From the cell containing the given text, extract its center point as (x, y) coordinate. 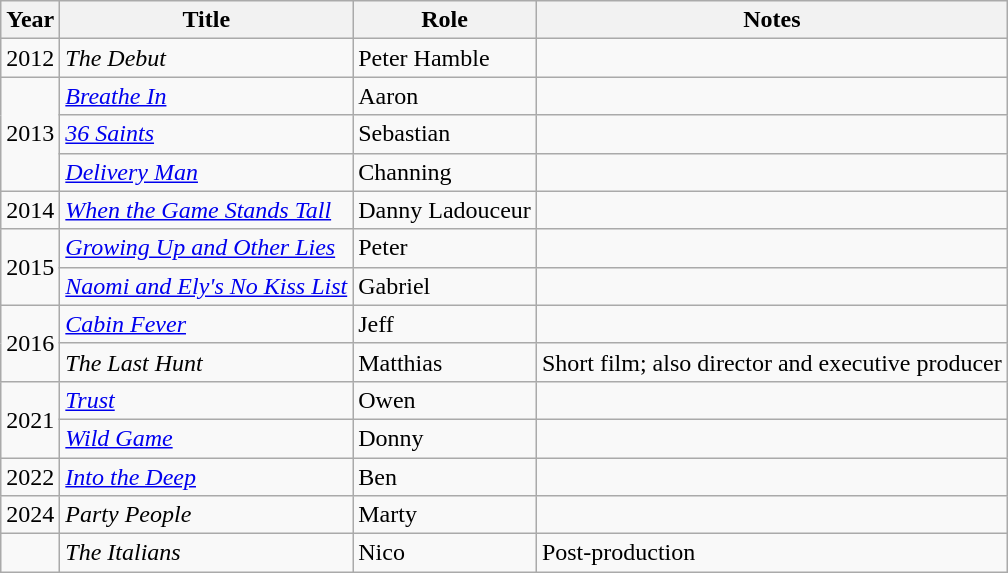
Aaron (445, 96)
Year (30, 20)
Owen (445, 400)
Wild Game (206, 438)
Into the Deep (206, 477)
2016 (30, 343)
Nico (445, 553)
Cabin Fever (206, 324)
The Last Hunt (206, 362)
Trust (206, 400)
Title (206, 20)
The Italians (206, 553)
When the Game Stands Tall (206, 210)
2022 (30, 477)
The Debut (206, 58)
36 Saints (206, 134)
Matthias (445, 362)
2024 (30, 515)
Donny (445, 438)
2015 (30, 267)
Short film; also director and executive producer (772, 362)
Channing (445, 172)
Party People (206, 515)
Growing Up and Other Lies (206, 248)
Delivery Man (206, 172)
2021 (30, 419)
Notes (772, 20)
Danny Ladouceur (445, 210)
Peter (445, 248)
Sebastian (445, 134)
Post-production (772, 553)
2013 (30, 134)
2012 (30, 58)
Role (445, 20)
Jeff (445, 324)
Naomi and Ely's No Kiss List (206, 286)
Ben (445, 477)
2014 (30, 210)
Gabriel (445, 286)
Marty (445, 515)
Peter Hamble (445, 58)
Breathe In (206, 96)
